Detect which cell encompasses the target text, then output its [x, y] center coordinate. 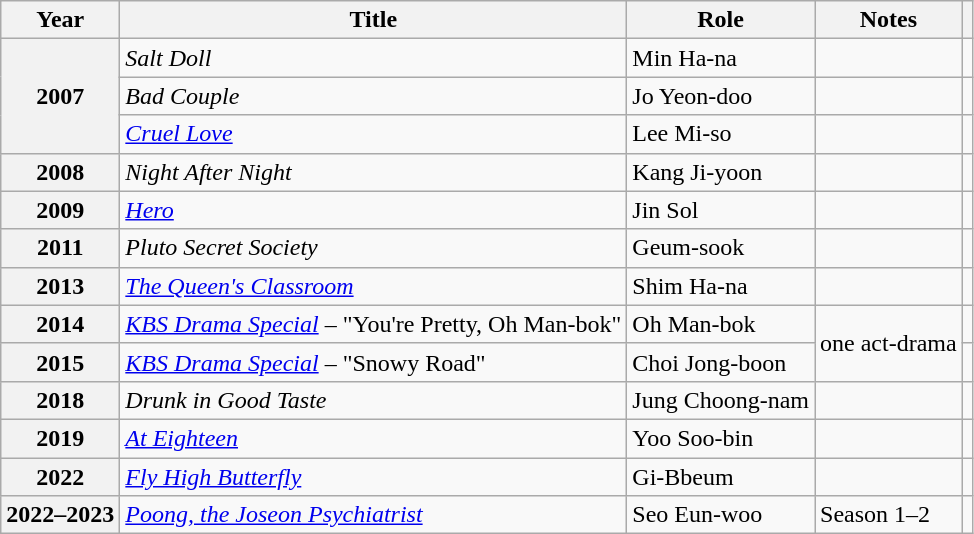
2007 [60, 96]
2011 [60, 248]
Lee Mi-so [721, 134]
Hero [374, 210]
Poong, the Joseon Psychiatrist [374, 515]
Pluto Secret Society [374, 248]
2015 [60, 362]
Yoo Soo-bin [721, 438]
Fly High Butterfly [374, 477]
Choi Jong-boon [721, 362]
The Queen's Classroom [374, 286]
Jin Sol [721, 210]
Season 1–2 [888, 515]
Jo Yeon-doo [721, 96]
2019 [60, 438]
KBS Drama Special – "You're Pretty, Oh Man-bok" [374, 324]
Geum-sook [721, 248]
Title [374, 20]
Kang Ji-yoon [721, 172]
2018 [60, 400]
Shim Ha-na [721, 286]
2013 [60, 286]
2008 [60, 172]
Seo Eun-woo [721, 515]
Drunk in Good Taste [374, 400]
Gi-Bbeum [721, 477]
Salt Doll [374, 58]
2022–2023 [60, 515]
Year [60, 20]
2022 [60, 477]
Role [721, 20]
Bad Couple [374, 96]
KBS Drama Special – "Snowy Road" [374, 362]
Oh Man-bok [721, 324]
one act-drama [888, 343]
Notes [888, 20]
At Eighteen [374, 438]
Night After Night [374, 172]
Jung Choong-nam [721, 400]
2009 [60, 210]
Cruel Love [374, 134]
2014 [60, 324]
Min Ha-na [721, 58]
